Extract the (X, Y) coordinate from the center of the cell holding the provided text.  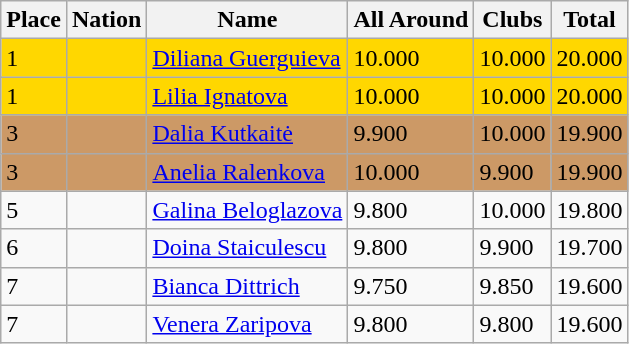
Anelia Ralenkova (248, 172)
Place (34, 20)
Diliana Guerguieva (248, 58)
Name (248, 20)
Doina Staiculescu (248, 248)
All Around (411, 20)
Clubs (512, 20)
9.750 (411, 286)
5 (34, 210)
19.800 (590, 210)
19.700 (590, 248)
Galina Beloglazova (248, 210)
Lilia Ignatova (248, 96)
6 (34, 248)
Dalia Kutkaitė (248, 134)
Bianca Dittrich (248, 286)
9.850 (512, 286)
Venera Zaripova (248, 324)
Total (590, 20)
Nation (106, 20)
